Find where the given text appears and provide that cell's center as (x, y) coordinate. 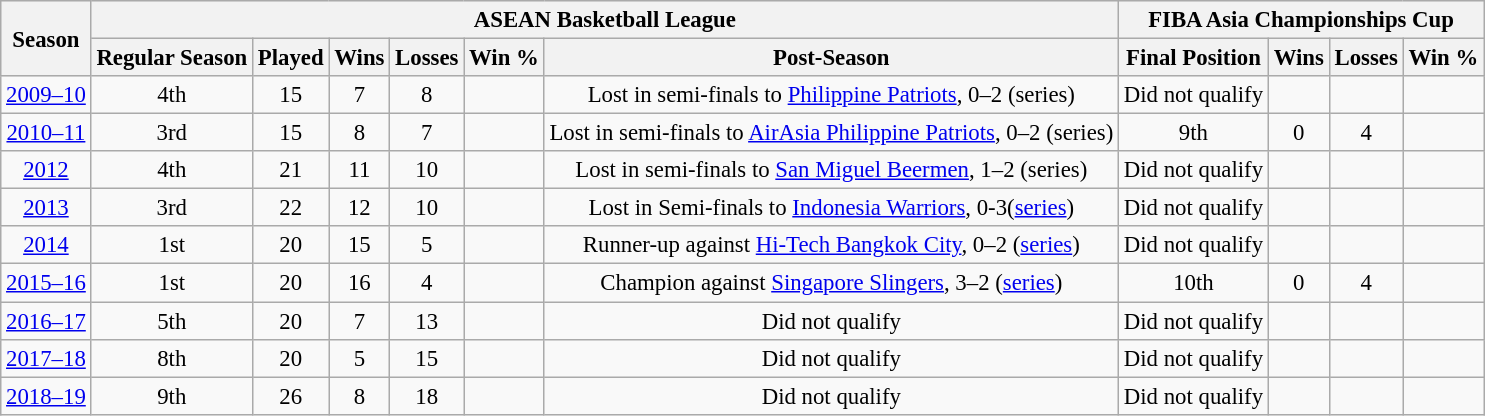
2010–11 (46, 133)
2017–18 (46, 358)
18 (427, 396)
Champion against Singapore Slingers, 3–2 (series) (831, 283)
Lost in semi-finals to AirAsia Philippine Patriots, 0–2 (series) (831, 133)
Regular Season (172, 58)
2016–17 (46, 321)
11 (360, 170)
2009–10 (46, 95)
2015–16 (46, 283)
Lost in semi-finals to Philippine Patriots, 0–2 (series) (831, 95)
10th (1194, 283)
5th (172, 321)
16 (360, 283)
Runner-up against Hi-Tech Bangkok City, 0–2 (series) (831, 245)
Lost in semi-finals to San Miguel Beermen, 1–2 (series) (831, 170)
Season (46, 38)
12 (360, 208)
Post-Season (831, 58)
2014 (46, 245)
Final Position (1194, 58)
2018–19 (46, 396)
26 (291, 396)
2012 (46, 170)
22 (291, 208)
13 (427, 321)
Lost in Semi-finals to Indonesia Warriors, 0-3(series) (831, 208)
8th (172, 358)
2013 (46, 208)
FIBA Asia Championships Cup (1302, 20)
Played (291, 58)
ASEAN Basketball League (604, 20)
21 (291, 170)
